Output the (x, y) coordinate of the center of the cell containing the given text.  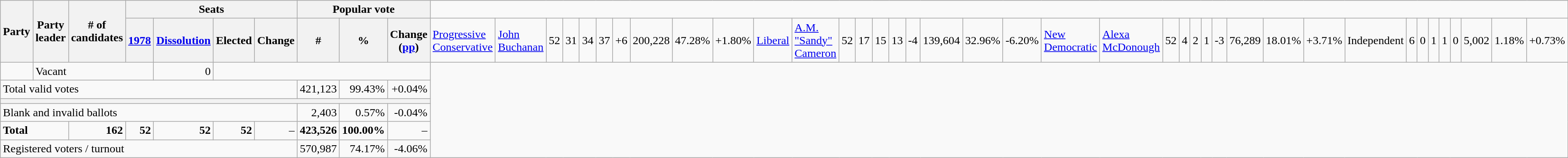
-6.20% (1022, 40)
47.28% (693, 40)
Change (pp) (409, 40)
New Democratic (1071, 40)
Seats (212, 9)
# (318, 40)
+0.73% (1547, 40)
423,526 (318, 130)
Independent (1376, 40)
Blank and invalid ballots (149, 112)
74.17% (364, 149)
Elected (233, 40)
Registered voters / turnout (149, 149)
31 (571, 40)
4 (1185, 40)
+1.80% (734, 40)
13 (897, 40)
-3 (1220, 40)
37 (605, 40)
# ofcandidates (97, 31)
Dissolution (184, 40)
Liberal (773, 40)
Vacant (93, 71)
-4.06% (409, 149)
2,403 (318, 112)
Popular vote (364, 9)
421,123 (318, 89)
Party leader (50, 31)
5,002 (1477, 40)
570,987 (318, 149)
-0.04% (409, 112)
17 (864, 40)
100.00% (364, 130)
99.43% (364, 89)
-4 (913, 40)
A.M. "Sandy" Cameron (815, 40)
0.57% (364, 112)
+6 (622, 40)
15 (881, 40)
18.01% (1283, 40)
139,604 (942, 40)
Alexa McDonough (1131, 40)
76,289 (1245, 40)
John Buchanan (521, 40)
162 (97, 130)
1.18% (1509, 40)
32.96% (982, 40)
34 (588, 40)
200,228 (651, 40)
+3.71% (1324, 40)
Progressive Conservative (463, 40)
% (364, 40)
Total (34, 130)
1978 (140, 40)
2 (1196, 40)
Change (276, 40)
Total valid votes (149, 89)
6 (1411, 40)
Party (17, 31)
+0.04% (409, 89)
